Return [x, y] of the center of cell containing provided text 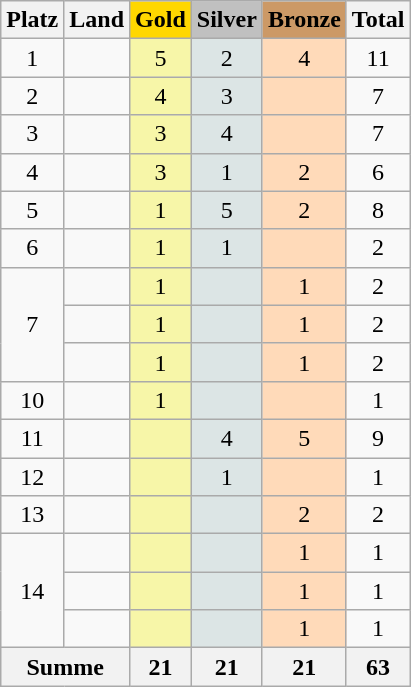
12 [32, 477]
10 [32, 400]
Land [97, 20]
Platz [32, 20]
9 [378, 438]
Bronze [304, 20]
Total [378, 20]
Gold [161, 20]
13 [32, 515]
8 [378, 210]
Silver [226, 20]
63 [378, 667]
Summe [66, 667]
14 [32, 591]
